Return the (x, y) coordinate for the center point of the cell that contains the specified text.  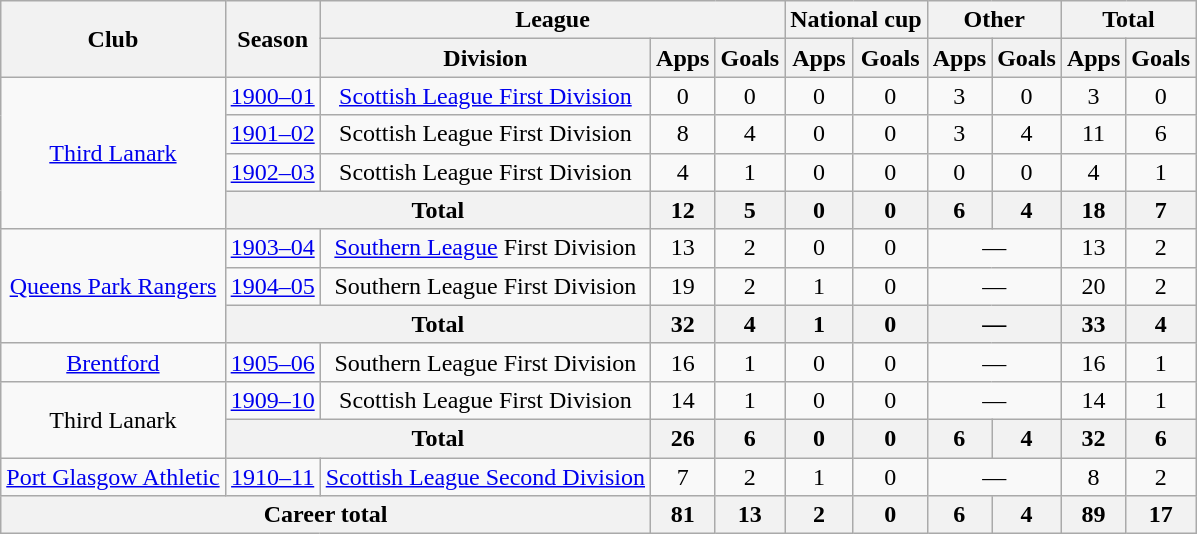
1910–11 (272, 477)
17 (1161, 515)
18 (1093, 210)
1904–05 (272, 286)
89 (1093, 515)
20 (1093, 286)
1901–02 (272, 134)
Club (113, 39)
Queens Park Rangers (113, 286)
5 (750, 210)
Port Glasgow Athletic (113, 477)
League (552, 20)
Season (272, 39)
Other (994, 20)
1905–06 (272, 362)
11 (1093, 134)
1903–04 (272, 248)
Division (485, 58)
26 (683, 438)
Career total (326, 515)
19 (683, 286)
1909–10 (272, 400)
Brentford (113, 362)
33 (1093, 324)
81 (683, 515)
Scottish League Second Division (485, 477)
1902–03 (272, 172)
1900–01 (272, 96)
12 (683, 210)
National cup (856, 20)
